Search for the cell housing the specified text and yield its [X, Y] center coordinate. 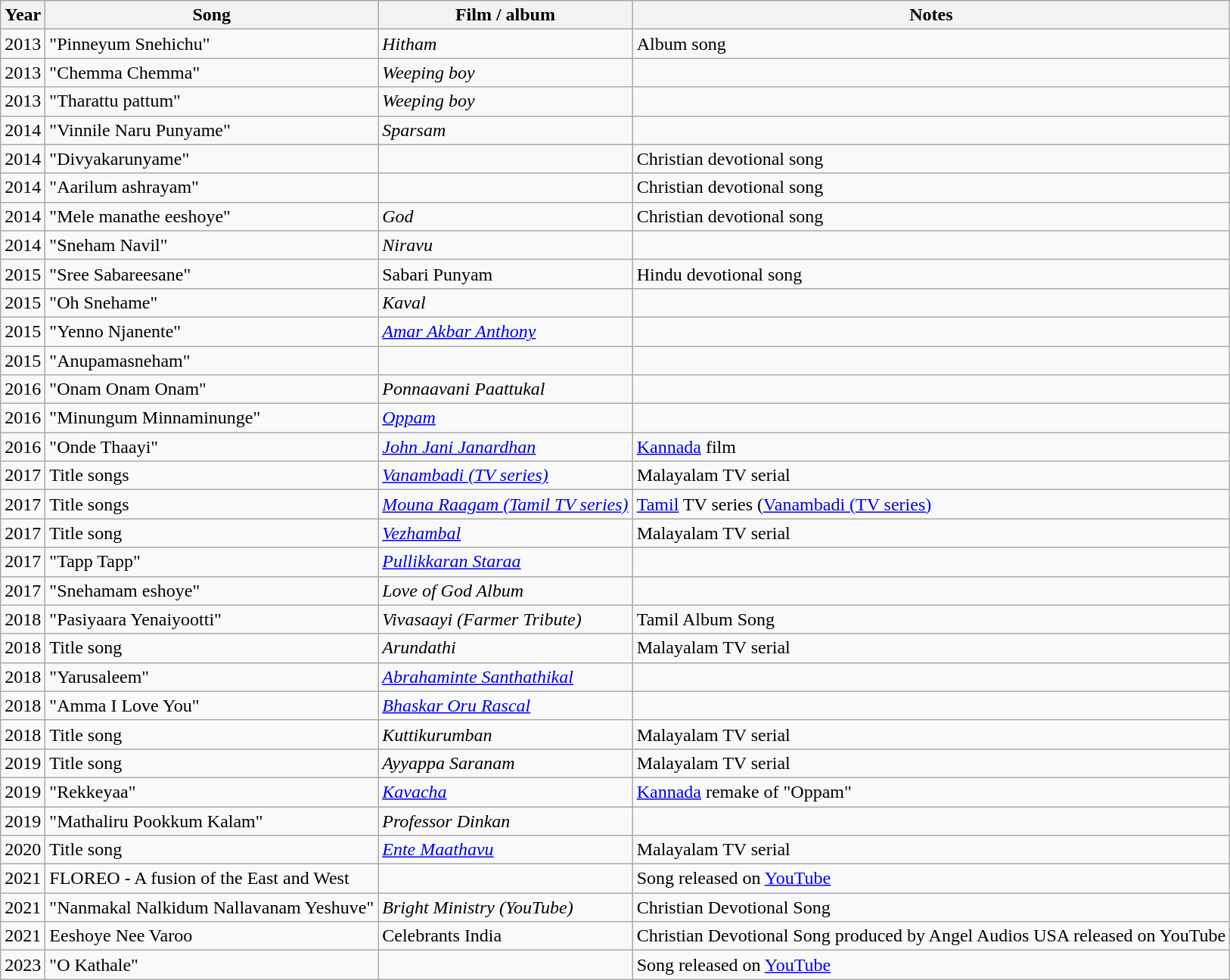
2020 [23, 850]
God [505, 216]
"Oh Snehame" [212, 302]
Ente Maathavu [505, 850]
"Sneham Navil" [212, 245]
Abrahaminte Santhathikal [505, 677]
Arundathi [505, 648]
Vanambadi (TV series) [505, 476]
Kannada remake of "Oppam" [930, 792]
Tamil Album Song [930, 619]
Oppam [505, 418]
Kavacha [505, 792]
"Tapp Tapp" [212, 562]
Christian Devotional Song produced by Angel Audios USA released on YouTube [930, 936]
Mouna Raagam (Tamil TV series) [505, 504]
"Rekkeyaa" [212, 792]
Notes [930, 15]
"Pasiyaara Yenaiyootti" [212, 619]
"Onam Onam Onam" [212, 389]
Hindu devotional song [930, 274]
Hitham [505, 44]
"Vinnile Naru Punyame" [212, 130]
Film / album [505, 15]
Album song [930, 44]
"Minungum Minnaminunge" [212, 418]
"Chemma Chemma" [212, 73]
John Jani Janardhan [505, 447]
FLOREO - A fusion of the East and West [212, 879]
Ayyappa Saranam [505, 763]
"Onde Thaayi" [212, 447]
Christian Devotional Song [930, 907]
"Sree Sabareesane" [212, 274]
Pullikkaran Staraa [505, 562]
Song [212, 15]
Kannada film [930, 447]
"Snehamam eshoye" [212, 591]
Eeshoye Nee Varoo [212, 936]
"Yarusaleem" [212, 677]
Bright Ministry (YouTube) [505, 907]
"Yenno Njanente" [212, 331]
Ponnaavani Paattukal [505, 389]
"Pinneyum Snehichu" [212, 44]
Kaval [505, 302]
Kuttikurumban [505, 734]
"Anupamasneham" [212, 361]
2023 [23, 965]
Bhaskar Oru Rascal [505, 706]
Amar Akbar Anthony [505, 331]
"Mathaliru Pookkum Kalam" [212, 820]
Vivasaayi (Farmer Tribute) [505, 619]
"Divyakarunyame" [212, 159]
Celebrants India [505, 936]
"Nanmakal Nalkidum Nallavanam Yeshuve" [212, 907]
Professor Dinkan [505, 820]
Niravu [505, 245]
"Amma I Love You" [212, 706]
Sabari Punyam [505, 274]
Tamil TV series (Vanambadi (TV series) [930, 504]
Vezhambal [505, 533]
Sparsam [505, 130]
"Aarilum ashrayam" [212, 188]
"Tharattu pattum" [212, 101]
"O Kathale" [212, 965]
"Mele manathe eeshoye" [212, 216]
Year [23, 15]
Love of God Album [505, 591]
